Extract the [X, Y] coordinate from the center of the cell holding the provided text.  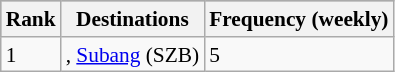
Rank [31, 19]
Frequency (weekly) [298, 19]
Destinations [133, 19]
